Find where the given text appears and provide that cell's center as (X, Y) coordinate. 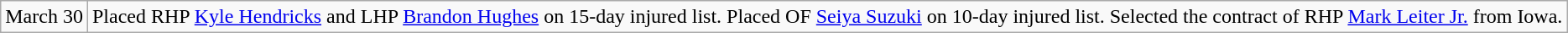
March 30 (44, 17)
